Detect which cell encompasses the target text, then output its (X, Y) center coordinate. 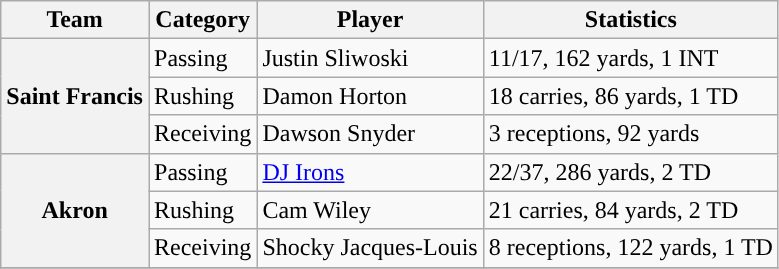
Akron (75, 210)
Category (202, 20)
8 receptions, 122 yards, 1 TD (630, 248)
Saint Francis (75, 96)
21 carries, 84 yards, 2 TD (630, 210)
Statistics (630, 20)
22/37, 286 yards, 2 TD (630, 172)
DJ Irons (370, 172)
18 carries, 86 yards, 1 TD (630, 96)
Shocky Jacques-Louis (370, 248)
Player (370, 20)
Damon Horton (370, 96)
3 receptions, 92 yards (630, 134)
11/17, 162 yards, 1 INT (630, 58)
Dawson Snyder (370, 134)
Team (75, 20)
Cam Wiley (370, 210)
Justin Sliwoski (370, 58)
